Return the [x, y] coordinate for the center point of the cell that contains the specified text.  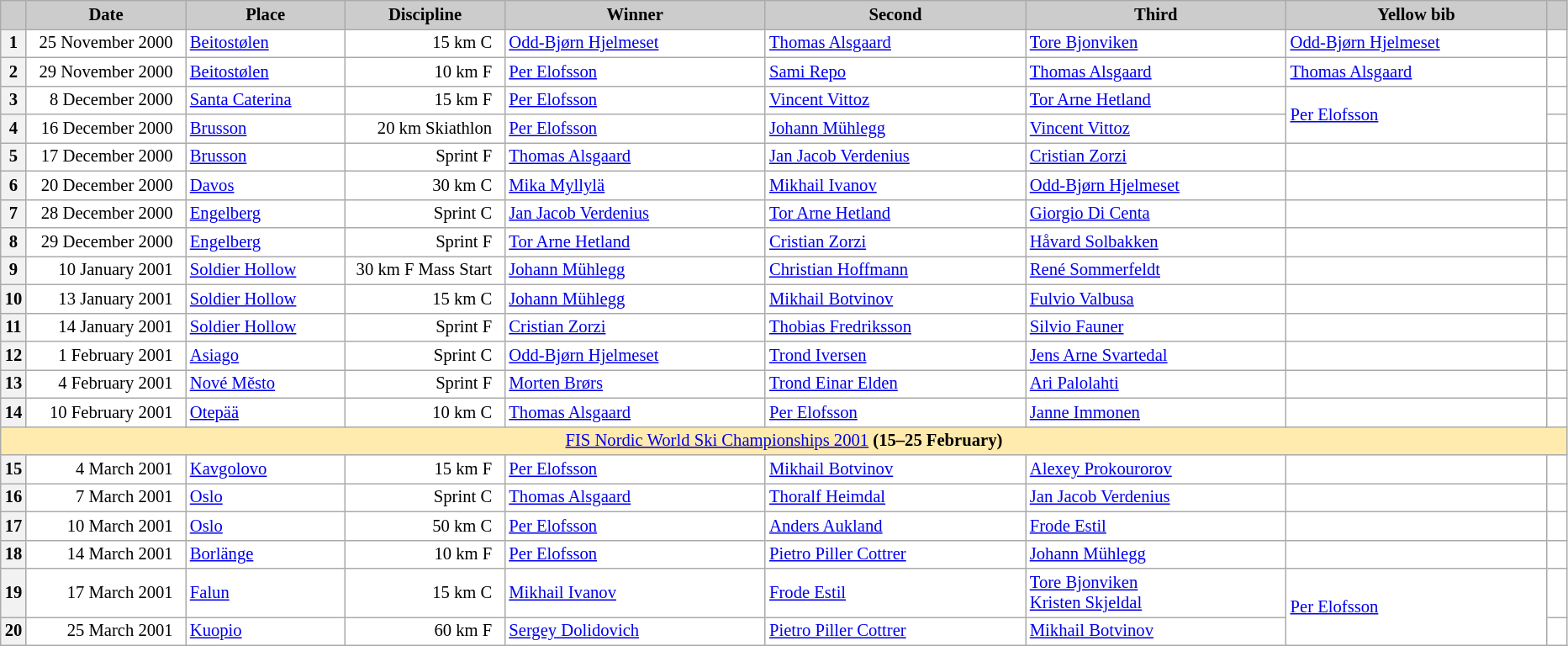
FIS Nordic World Ski Championships 2001 (15–25 February) [784, 441]
14 March 2001 [106, 554]
Date [106, 14]
10 km C [425, 412]
Discipline [425, 14]
3 [13, 100]
1 [13, 43]
1 February 2001 [106, 356]
4 March 2001 [106, 469]
Jens Arne Svartedal [1156, 356]
Morten Brørs [635, 384]
30 km C [425, 185]
Asiago [266, 356]
20 December 2000 [106, 185]
18 [13, 554]
16 December 2000 [106, 129]
8 [13, 241]
19 [13, 593]
8 December 2000 [106, 100]
Yellow bib [1417, 14]
60 km F [425, 631]
7 [13, 214]
Second [895, 14]
25 November 2000 [106, 43]
2 [13, 71]
13 [13, 384]
Tore Bjonviken [1156, 43]
Otepää [266, 412]
Kavgolovo [266, 469]
9 [13, 270]
10 February 2001 [106, 412]
17 December 2000 [106, 156]
25 March 2001 [106, 631]
30 km F Mass Start [425, 270]
Giorgio Di Centa [1156, 214]
Thobias Fredriksson [895, 327]
Place [266, 14]
10 [13, 299]
10 January 2001 [106, 270]
Sergey Dolidovich [635, 631]
Nové Město [266, 384]
Håvard Solbakken [1156, 241]
Thoralf Heimdal [895, 497]
17 March 2001 [106, 593]
16 [13, 497]
15 [13, 469]
Santa Caterina [266, 100]
Alexey Prokourorov [1156, 469]
20 [13, 631]
10 March 2001 [106, 526]
Ari Palolahti [1156, 384]
12 [13, 356]
Tore Bjonviken Kristen Skjeldal [1156, 593]
13 January 2001 [106, 299]
4 February 2001 [106, 384]
Sami Repo [895, 71]
Trond Iversen [895, 356]
29 November 2000 [106, 71]
5 [13, 156]
11 [13, 327]
4 [13, 129]
14 January 2001 [106, 327]
14 [13, 412]
René Sommerfeldt [1156, 270]
20 km Skiathlon [425, 129]
Winner [635, 14]
29 December 2000 [106, 241]
Mika Myllylä [635, 185]
Falun [266, 593]
Christian Hoffmann [895, 270]
Trond Einar Elden [895, 384]
Kuopio [266, 631]
Janne Immonen [1156, 412]
Fulvio Valbusa [1156, 299]
Silvio Fauner [1156, 327]
Third [1156, 14]
Davos [266, 185]
50 km C [425, 526]
Anders Aukland [895, 526]
6 [13, 185]
Borlänge [266, 554]
7 March 2001 [106, 497]
17 [13, 526]
28 December 2000 [106, 214]
